Capture the cell that displays the provided text and extract its (X, Y) central coordinate. 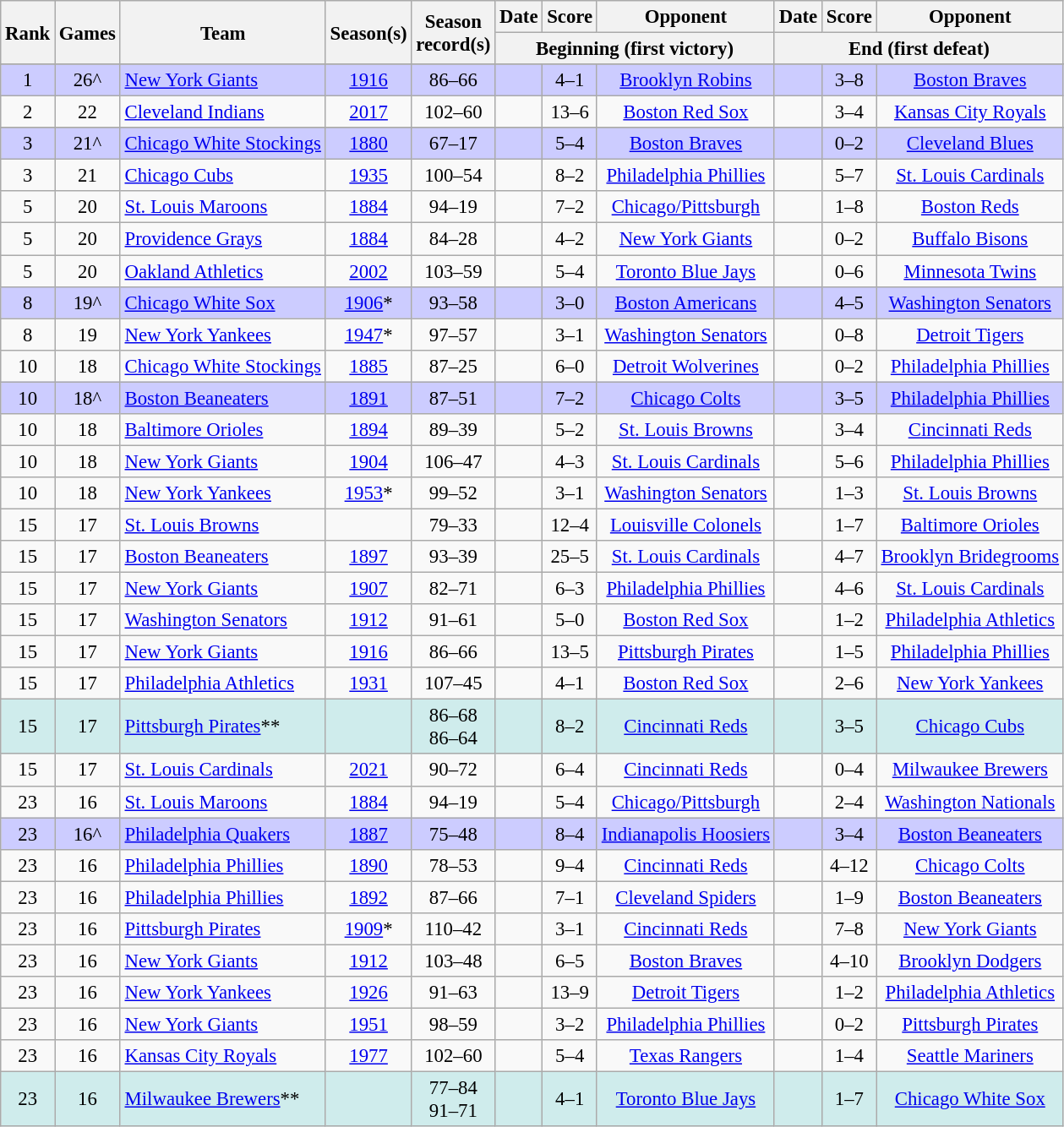
Team (223, 32)
13–9 (570, 993)
End (first defeat) (919, 49)
5–6 (850, 461)
7–1 (570, 897)
1885 (368, 366)
4–7 (850, 557)
Boston Americans (685, 302)
8–4 (570, 834)
9–4 (570, 865)
2 (28, 112)
Milwaukee Brewers** (223, 1100)
Beginning (first victory) (636, 49)
Indianapolis Hoosiers (685, 834)
1935 (368, 176)
103–59 (453, 271)
25–5 (570, 557)
12–4 (570, 525)
6–5 (570, 961)
1 (28, 80)
1880 (368, 144)
91–63 (453, 993)
Washington Nationals (970, 802)
1977 (368, 1056)
6–3 (570, 589)
Seattle Mariners (970, 1056)
21 (88, 176)
3–0 (570, 302)
Oakland Athletics (223, 271)
19 (88, 335)
100–54 (453, 176)
26^ (88, 80)
107–45 (453, 683)
1–4 (850, 1056)
78–53 (453, 865)
1891 (368, 398)
1906* (368, 302)
Milwaukee Brewers (970, 770)
Cleveland Spiders (685, 897)
1892 (368, 897)
110–42 (453, 929)
2002 (368, 271)
Brooklyn Robins (685, 80)
Providence Grays (223, 239)
5–7 (850, 176)
Pittsburgh Pirates** (223, 727)
Minnesota Twins (970, 271)
1–8 (850, 207)
4–2 (570, 239)
Detroit Wolverines (685, 366)
21^ (88, 144)
87–25 (453, 366)
1–9 (850, 897)
3–8 (850, 80)
93–58 (453, 302)
18^ (88, 398)
6–0 (570, 366)
87–66 (453, 897)
1904 (368, 461)
0–6 (850, 271)
1909* (368, 929)
91–61 (453, 620)
Season(s) (368, 32)
87–51 (453, 398)
1907 (368, 589)
90–72 (453, 770)
19^ (88, 302)
Cleveland Indians (223, 112)
1–3 (850, 493)
1897 (368, 557)
4–12 (850, 865)
103–48 (453, 961)
4–6 (850, 589)
7–8 (850, 929)
Cleveland Blues (970, 144)
77–8491–71 (453, 1100)
Louisville Colonels (685, 525)
79–33 (453, 525)
3–2 (570, 1024)
6–4 (570, 770)
89–39 (453, 430)
106–47 (453, 461)
5–0 (570, 620)
1953* (368, 493)
13–5 (570, 652)
99–52 (453, 493)
1947* (368, 335)
1890 (368, 865)
2017 (368, 112)
1887 (368, 834)
1–5 (850, 652)
93–39 (453, 557)
Philadelphia Quakers (223, 834)
16^ (88, 834)
Brooklyn Dodgers (970, 961)
97–57 (453, 335)
Texas Rangers (685, 1056)
22 (88, 112)
4–5 (850, 302)
2–4 (850, 802)
98–59 (453, 1024)
82–71 (453, 589)
84–28 (453, 239)
4–10 (850, 961)
0–8 (850, 335)
67–17 (453, 144)
Boston Reds (970, 207)
Brooklyn Bridegrooms (970, 557)
2021 (368, 770)
86–6886–64 (453, 727)
Buffalo Bisons (970, 239)
Rank (28, 32)
75–48 (453, 834)
13–6 (570, 112)
1926 (368, 993)
Games (88, 32)
1931 (368, 683)
0–4 (850, 770)
5–2 (570, 430)
1951 (368, 1024)
4–3 (570, 461)
1894 (368, 430)
Seasonrecord(s) (453, 32)
2–6 (850, 683)
